Capture the cell that displays the provided text and extract its [x, y] central coordinate. 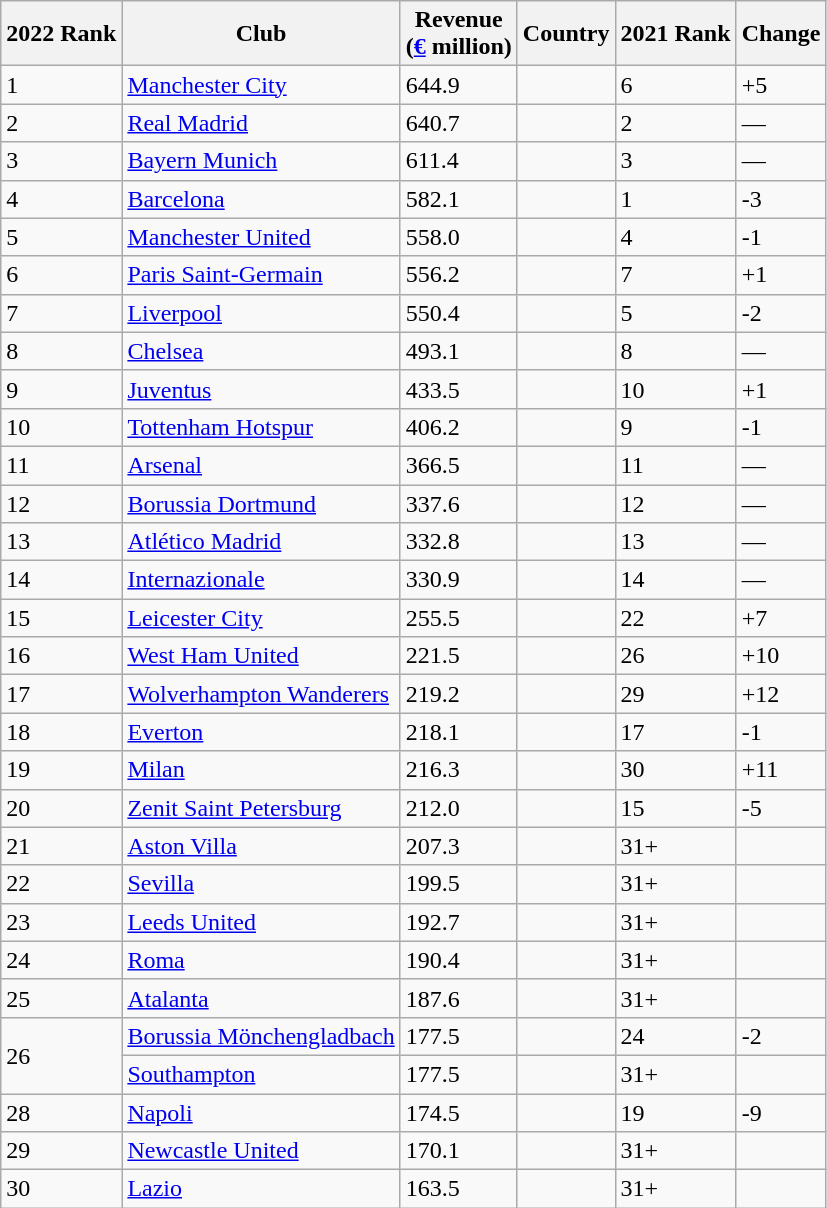
Leicester City [261, 618]
Atalanta [261, 998]
-3 [781, 199]
28 [62, 1113]
Southampton [261, 1074]
Internazionale [261, 580]
207.3 [458, 846]
556.2 [458, 275]
-5 [781, 808]
493.1 [458, 351]
212.0 [458, 808]
187.6 [458, 998]
Atlético Madrid [261, 542]
192.7 [458, 922]
Tottenham Hotspur [261, 427]
644.9 [458, 85]
Arsenal [261, 465]
190.4 [458, 960]
2021 Rank [676, 34]
611.4 [458, 161]
170.1 [458, 1151]
Borussia Dortmund [261, 503]
255.5 [458, 618]
406.2 [458, 427]
Juventus [261, 389]
218.1 [458, 732]
21 [62, 846]
219.2 [458, 694]
Real Madrid [261, 123]
Everton [261, 732]
Paris Saint-Germain [261, 275]
25 [62, 998]
+5 [781, 85]
Chelsea [261, 351]
2022 Rank [62, 34]
Club [261, 34]
Country [566, 34]
550.4 [458, 313]
+10 [781, 656]
18 [62, 732]
216.3 [458, 770]
Barcelona [261, 199]
Leeds United [261, 922]
-9 [781, 1113]
Manchester City [261, 85]
Milan [261, 770]
20 [62, 808]
Aston Villa [261, 846]
640.7 [458, 123]
174.5 [458, 1113]
Liverpool [261, 313]
Zenit Saint Petersburg [261, 808]
433.5 [458, 389]
330.9 [458, 580]
Borussia Mönchengladbach [261, 1036]
Wolverhampton Wanderers [261, 694]
+11 [781, 770]
337.6 [458, 503]
Newcastle United [261, 1151]
221.5 [458, 656]
558.0 [458, 237]
Revenue (€ million) [458, 34]
+12 [781, 694]
Bayern Munich [261, 161]
+7 [781, 618]
Lazio [261, 1189]
Sevilla [261, 884]
23 [62, 922]
163.5 [458, 1189]
199.5 [458, 884]
Manchester United [261, 237]
366.5 [458, 465]
332.8 [458, 542]
Napoli [261, 1113]
Roma [261, 960]
16 [62, 656]
Change [781, 34]
582.1 [458, 199]
West Ham United [261, 656]
